Extract the [X, Y] coordinate from the center of the cell holding the provided text.  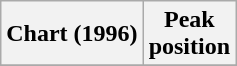
Peakposition [189, 34]
Chart (1996) [72, 34]
